Identify which cell holds the provided text, then report its [X, Y] central coordinate. 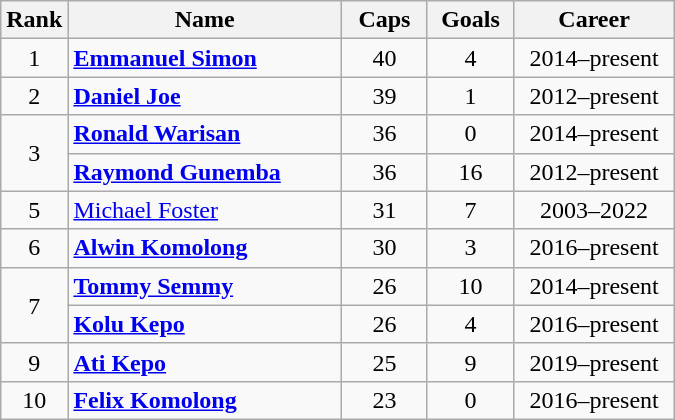
Goals [470, 20]
40 [384, 58]
Alwin Komolong [205, 248]
31 [384, 210]
Daniel Joe [205, 96]
Ronald Warisan [205, 134]
Caps [384, 20]
39 [384, 96]
6 [34, 248]
Name [205, 20]
Raymond Gunemba [205, 172]
5 [34, 210]
2 [34, 96]
2019–present [594, 362]
30 [384, 248]
Michael Foster [205, 210]
25 [384, 362]
Career [594, 20]
16 [470, 172]
Tommy Semmy [205, 286]
Rank [34, 20]
2003–2022 [594, 210]
Kolu Kepo [205, 324]
Ati Kepo [205, 362]
Felix Komolong [205, 400]
23 [384, 400]
Emmanuel Simon [205, 58]
